Search for the cell housing the specified text and yield its [x, y] center coordinate. 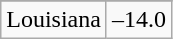
Louisiana [54, 20]
–14.0 [138, 20]
